Capture the cell that displays the provided text and extract its [x, y] central coordinate. 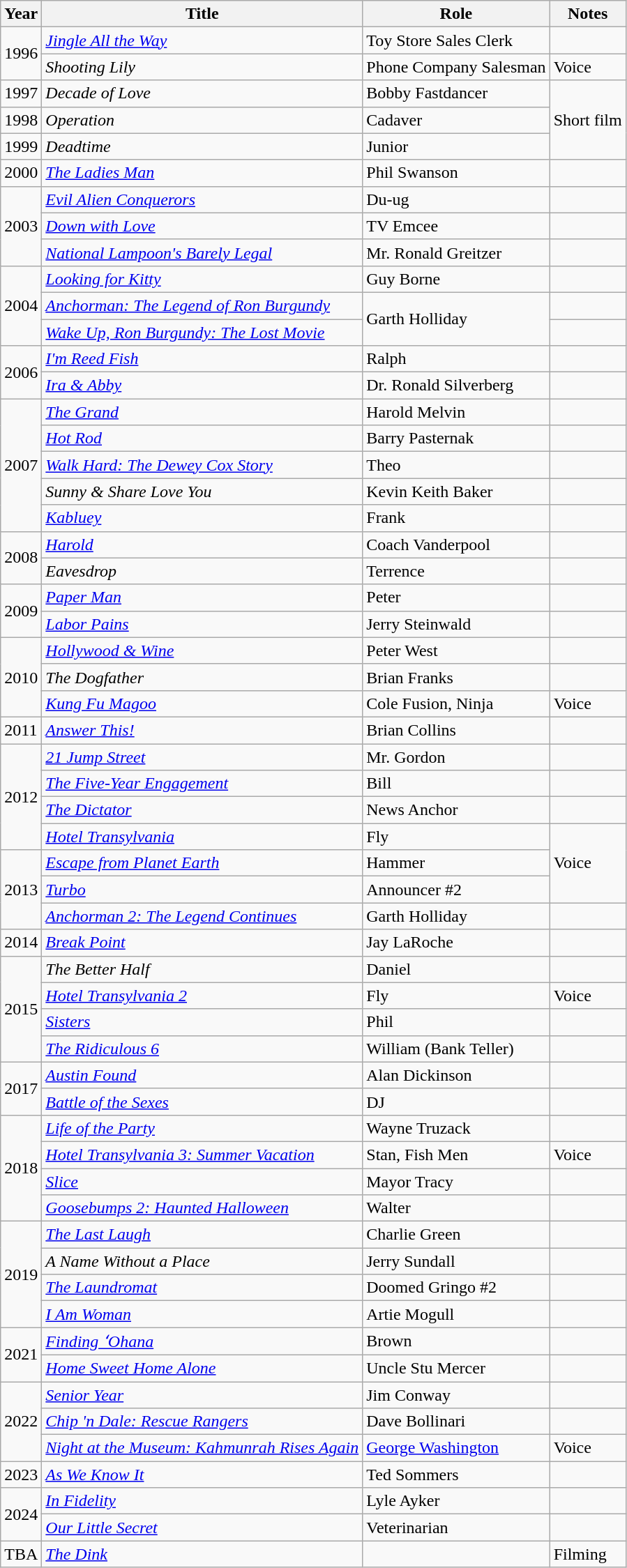
Brian Franks [456, 677]
2024 [21, 1514]
Hotel Transylvania 3: Summer Vacation [202, 1155]
Frank [456, 518]
2017 [21, 1088]
2008 [21, 558]
Bill [456, 784]
Walk Hard: The Dewey Cox Story [202, 465]
Harold [202, 545]
Title [202, 14]
The Ladies Man [202, 173]
2013 [21, 890]
Down with Love [202, 226]
Chip 'n Dale: Rescue Rangers [202, 1422]
Jerry Steinwald [456, 624]
Finding ʻOhana [202, 1341]
Austin Found [202, 1075]
Brown [456, 1341]
Year [21, 14]
Jingle All the Way [202, 40]
Mayor Tracy [456, 1182]
Jerry Sundall [456, 1261]
Anchorman: The Legend of Ron Burgundy [202, 305]
Theo [456, 465]
Announcer #2 [456, 890]
2021 [21, 1355]
Senior Year [202, 1395]
2000 [21, 173]
Dave Bollinari [456, 1422]
Ted Sommers [456, 1475]
Kevin Keith Baker [456, 492]
Sisters [202, 1022]
Ira & Abby [202, 386]
DJ [456, 1102]
Doomed Gringo #2 [456, 1288]
21 Jump Street [202, 756]
Evil Alien Conquerors [202, 199]
2015 [21, 1009]
Walter [456, 1208]
Hammer [456, 863]
Artie Mogull [456, 1314]
Brian Collins [456, 730]
Hotel Transylvania [202, 837]
Alan Dickinson [456, 1075]
Junior [456, 146]
Kung Fu Magoo [202, 703]
2022 [21, 1422]
Paper Man [202, 597]
The Five-Year Engagement [202, 784]
1997 [21, 93]
Phil [456, 1022]
2004 [21, 305]
I'm Reed Fish [202, 359]
Daniel [456, 969]
Turbo [202, 890]
Battle of the Sexes [202, 1102]
Looking for Kitty [202, 279]
Eavesdrop [202, 571]
Kabluey [202, 518]
The Dink [202, 1554]
TBA [21, 1554]
Wake Up, Ron Burgundy: The Lost Movie [202, 333]
Home Sweet Home Alone [202, 1368]
TV Emcee [456, 226]
Jim Conway [456, 1395]
2003 [21, 226]
2011 [21, 730]
Bobby Fastdancer [456, 93]
Peter [456, 597]
2014 [21, 943]
2006 [21, 372]
Operation [202, 120]
Coach Vanderpool [456, 545]
Uncle Stu Mercer [456, 1368]
National Lampoon's Barely Legal [202, 252]
2010 [21, 677]
Phone Company Salesman [456, 67]
2018 [21, 1168]
In Fidelity [202, 1501]
Wayne Truzack [456, 1128]
Terrence [456, 571]
Veterinarian [456, 1528]
Life of the Party [202, 1128]
Jay LaRoche [456, 943]
George Washington [456, 1448]
2019 [21, 1274]
The Laundromat [202, 1288]
Shooting Lily [202, 67]
2007 [21, 465]
Guy Borne [456, 279]
Filming [587, 1554]
Dr. Ronald Silverberg [456, 386]
Mr. Gordon [456, 756]
Hotel Transylvania 2 [202, 996]
Our Little Secret [202, 1528]
Deadtime [202, 146]
1996 [21, 54]
Charlie Green [456, 1235]
News Anchor [456, 810]
As We Know It [202, 1475]
Escape from Planet Earth [202, 863]
Slice [202, 1182]
Answer This! [202, 730]
The Last Laugh [202, 1235]
Labor Pains [202, 624]
Short film [587, 120]
Goosebumps 2: Haunted Halloween [202, 1208]
Lyle Ayker [456, 1501]
Ralph [456, 359]
1999 [21, 146]
The Grand [202, 412]
I Am Woman [202, 1314]
Harold Melvin [456, 412]
Role [456, 14]
The Better Half [202, 969]
Night at the Museum: Kahmunrah Rises Again [202, 1448]
1998 [21, 120]
A Name Without a Place [202, 1261]
Anchorman 2: The Legend Continues [202, 916]
The Dictator [202, 810]
William (Bank Teller) [456, 1049]
2023 [21, 1475]
Cole Fusion, Ninja [456, 703]
Peter West [456, 650]
Stan, Fish Men [456, 1155]
Hot Rod [202, 439]
Du-ug [456, 199]
2009 [21, 611]
Notes [587, 14]
Break Point [202, 943]
Phil Swanson [456, 173]
Toy Store Sales Clerk [456, 40]
Sunny & Share Love You [202, 492]
The Dogfather [202, 677]
2012 [21, 796]
Hollywood & Wine [202, 650]
Cadaver [456, 120]
Mr. Ronald Greitzer [456, 252]
Barry Pasternak [456, 439]
The Ridiculous 6 [202, 1049]
Decade of Love [202, 93]
